Determine the (x, y) coordinate at the center of the cell enclosing the given text.  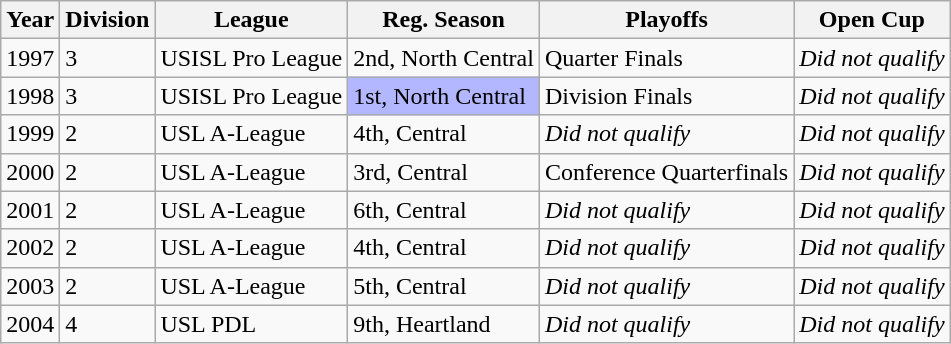
1999 (30, 134)
Division (108, 20)
2002 (30, 248)
Quarter Finals (666, 58)
Reg. Season (444, 20)
1998 (30, 96)
1st, North Central (444, 96)
2001 (30, 210)
3rd, Central (444, 172)
League (252, 20)
2003 (30, 286)
1997 (30, 58)
2004 (30, 324)
USL PDL (252, 324)
Open Cup (872, 20)
2000 (30, 172)
Conference Quarterfinals (666, 172)
Year (30, 20)
4 (108, 324)
6th, Central (444, 210)
2nd, North Central (444, 58)
Division Finals (666, 96)
Playoffs (666, 20)
9th, Heartland (444, 324)
5th, Central (444, 286)
